Detect which cell encompasses the target text, then output its [x, y] center coordinate. 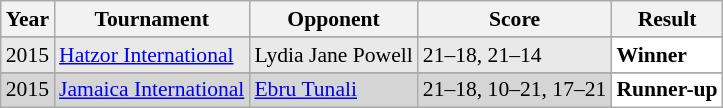
Runner-up [666, 90]
Result [666, 19]
21–18, 10–21, 17–21 [515, 90]
Ebru Tunali [333, 90]
Score [515, 19]
Jamaica International [152, 90]
21–18, 21–14 [515, 55]
Hatzor International [152, 55]
Tournament [152, 19]
Lydia Jane Powell [333, 55]
Year [28, 19]
Opponent [333, 19]
Winner [666, 55]
